From the cell containing the given text, extract its center point as [X, Y] coordinate. 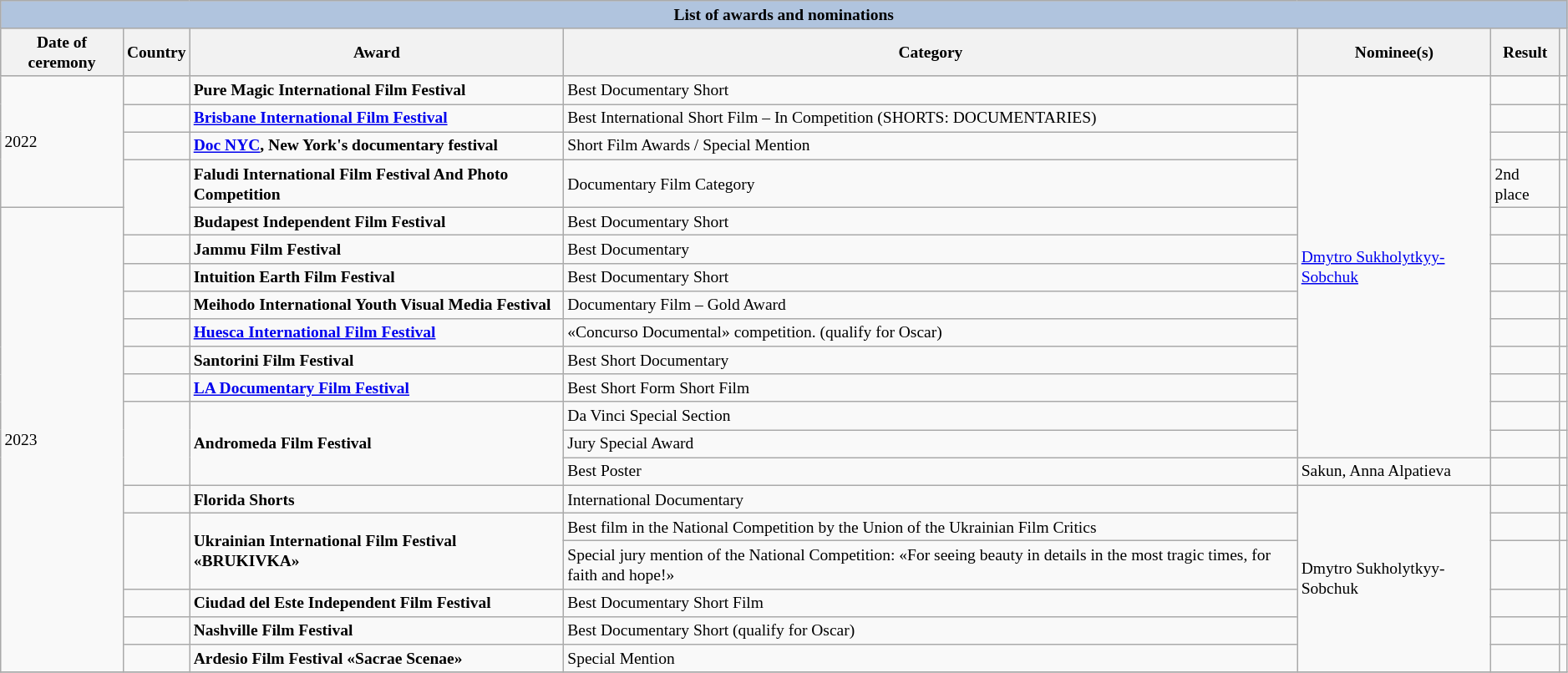
Result [1525, 52]
Huesca International Film Festival [377, 332]
Intuition Earth Film Festival [377, 277]
Special Mention [931, 658]
Meihodo International Youth Visual Media Festival [377, 304]
Best Short Documentary [931, 361]
Best Documentary [931, 249]
Best Short Form Short Film [931, 387]
Date of ceremony [62, 52]
Brisbane International Film Festival [377, 119]
2nd place [1525, 184]
Special jury mention of the National Competition: «For seeing beauty in details in the most tragic times, for faith and hope!» [931, 564]
LA Documentary Film Festival [377, 387]
«Concurso Documental» competition. (qualify for Oscar) [931, 332]
2023 [62, 439]
Country [156, 52]
Category [931, 52]
Jammu Film Festival [377, 249]
Documentary Film Category [931, 184]
Sakun, Anna Alpatieva [1394, 471]
2022 [62, 142]
Ukrainian International Film Festival «BRUKIVKA» [377, 551]
Best Poster [931, 471]
Ardesio Film Festival «Sacrae Scenae» [377, 658]
Best Documentary Short (qualify for Oscar) [931, 630]
Documentary Film – Gold Award [931, 304]
Faludi International Film Festival And Photo Competition [377, 184]
Nominee(s) [1394, 52]
Short Film Awards / Special Mention [931, 145]
Award [377, 52]
Pure Magic International Film Festival [377, 90]
Budapest Independent Film Festival [377, 220]
Florida Shorts [377, 499]
Best Documentary Short Film [931, 603]
Jury Special Award [931, 444]
Santorini Film Festival [377, 361]
Da Vinci Special Section [931, 416]
Best International Short Film – In Competition (SHORTS: DOCUMENTARIES) [931, 119]
Doc NYC, New York's documentary festival [377, 145]
List of awards and nominations [784, 15]
Best film in the National Competition by the Union of the Ukrainian Film Critics [931, 528]
Andromeda Film Festival [377, 443]
Nashville Film Festival [377, 630]
International Documentary [931, 499]
Ciudad del Este Independent Film Festival [377, 603]
